Return the (x, y) coordinate for the center point of the cell that contains the specified text.  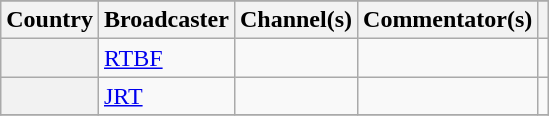
Commentator(s) (448, 20)
JRT (166, 96)
Broadcaster (166, 20)
Channel(s) (296, 20)
RTBF (166, 58)
Country (50, 20)
